For the text-containing cell, return its midpoint in [x, y] coordinate format. 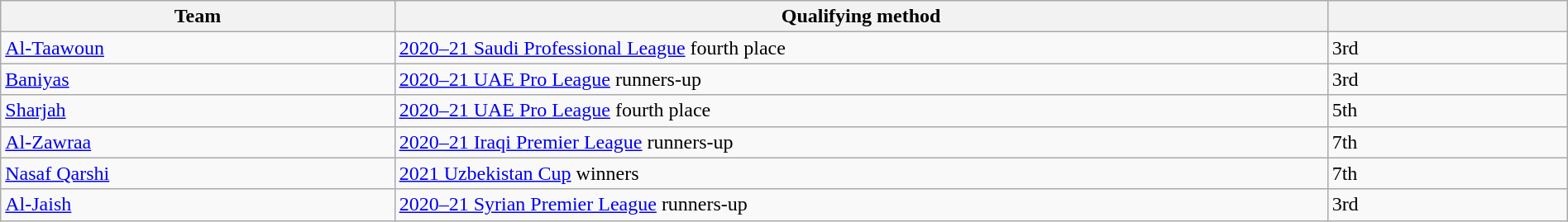
2020–21 UAE Pro League runners-up [861, 79]
Sharjah [198, 111]
2020–21 Saudi Professional League fourth place [861, 48]
Team [198, 17]
5th [1447, 111]
Nasaf Qarshi [198, 173]
Al-Zawraa [198, 142]
Baniyas [198, 79]
Al-Jaish [198, 205]
2020–21 Iraqi Premier League runners-up [861, 142]
Qualifying method [861, 17]
2020–21 UAE Pro League fourth place [861, 111]
2020–21 Syrian Premier League runners-up [861, 205]
2021 Uzbekistan Cup winners [861, 173]
Al-Taawoun [198, 48]
